Scan for the cell matching the given text and deliver its (x, y) coordinate at center. 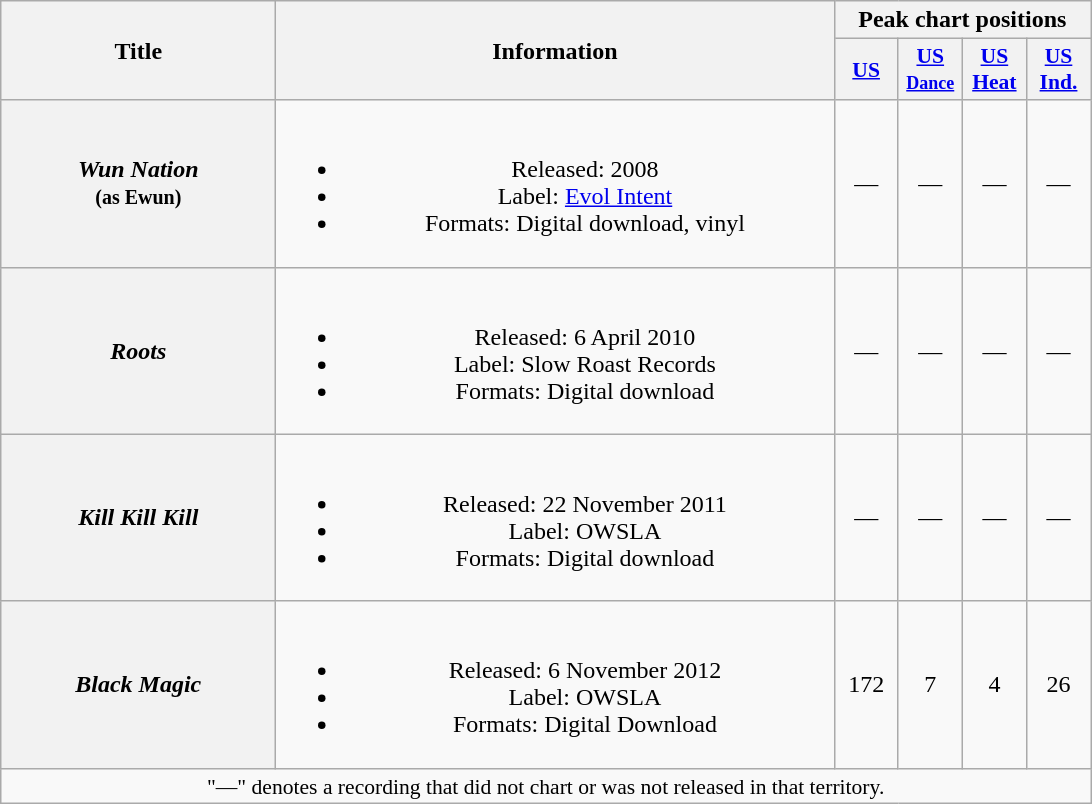
172 (866, 684)
Released: 22 November 2011Label: OWSLAFormats: Digital download (555, 518)
USHeat (994, 70)
Kill Kill Kill (138, 518)
Released: 6 April 2010Label: Slow Roast RecordsFormats: Digital download (555, 350)
Title (138, 50)
"—" denotes a recording that did not chart or was not released in that territory. (546, 786)
Peak chart positions (962, 20)
Released: 2008Label: Evol IntentFormats: Digital download, vinyl (555, 184)
USInd. (1058, 70)
Black Magic (138, 684)
Information (555, 50)
USDance (930, 70)
Released: 6 November 2012Label: OWSLAFormats: Digital Download (555, 684)
Roots (138, 350)
26 (1058, 684)
7 (930, 684)
4 (994, 684)
Wun Nation(as Ewun) (138, 184)
US (866, 70)
